Provide the [x, y] coordinate of the cell's center where the given text is located.  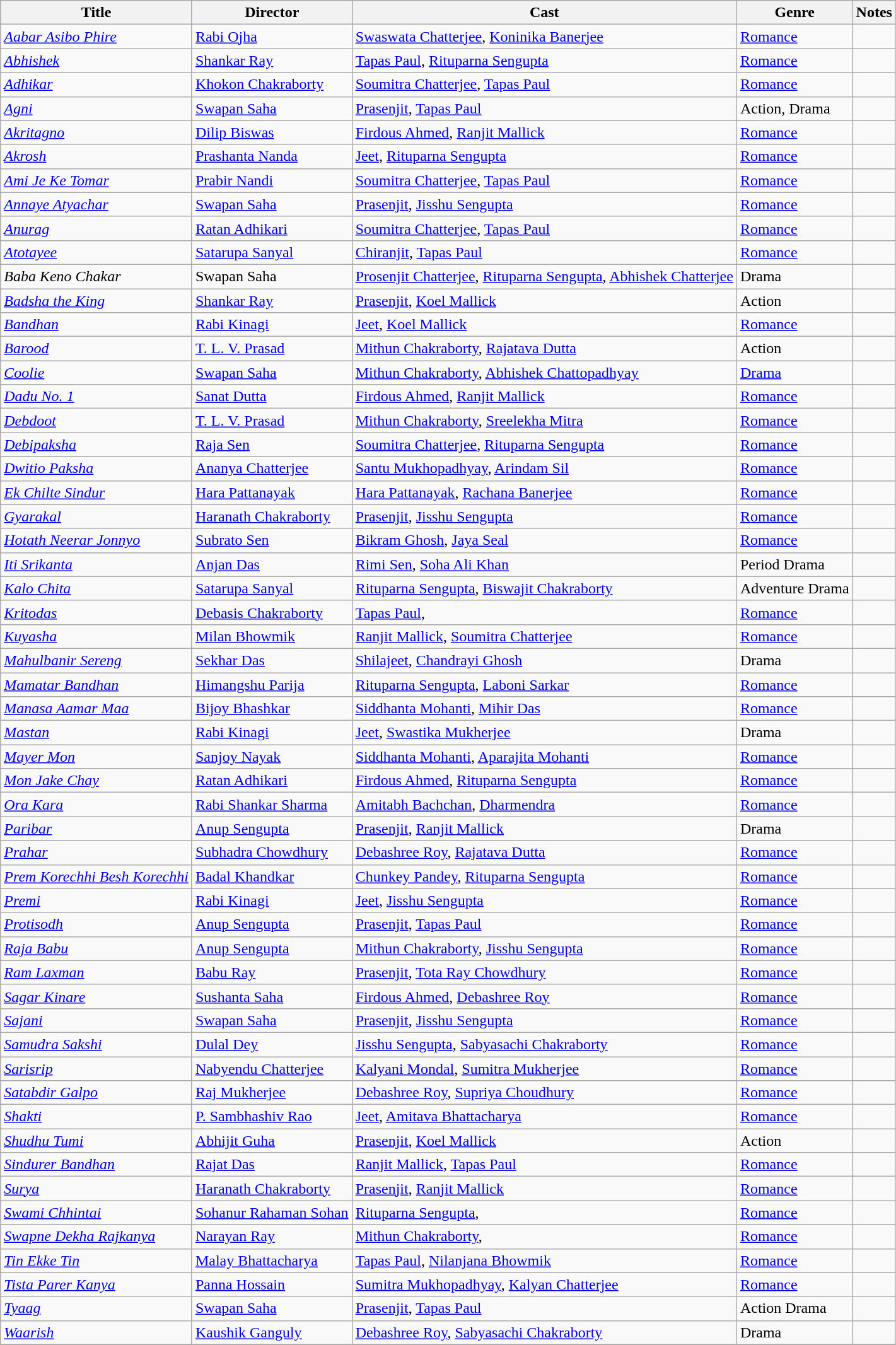
Mithun Chakraborty, Rajatava Dutta [544, 349]
Kaushik Ganguly [272, 1332]
Tin Ekke Tin [96, 1261]
Hara Pattanayak [272, 492]
Shilajeet, Chandrayi Ghosh [544, 660]
Sekhar Das [272, 660]
Dadu No. 1 [96, 397]
Soumitra Chatterjee, Rituparna Sengupta [544, 445]
Raja Sen [272, 445]
Adhikar [96, 84]
Rabi Ojha [272, 37]
Prem Korechhi Besh Korechhi [96, 876]
Rituparna Sengupta, Biswajit Chakraborty [544, 588]
Ram Laxman [96, 972]
Debashree Roy, Rajatava Dutta [544, 853]
Sohanur Rahaman Sohan [272, 1213]
Mastan [96, 733]
Gyarakal [96, 516]
Ananya Chatterjee [272, 469]
Ranjit Mallick, Soumitra Chatterjee [544, 636]
Hotath Neerar Jonnyo [96, 540]
Babu Ray [272, 972]
Mithun Chakraborty, Sreelekha Mitra [544, 421]
Raja Babu [96, 948]
Atotayee [96, 252]
Tyaag [96, 1308]
Firdous Ahmed, Rituparna Sengupta [544, 781]
Anjan Das [272, 564]
Hara Pattanayak, Rachana Banerjee [544, 492]
Prosenjit Chatterjee, Rituparna Sengupta, Abhishek Chatterjee [544, 276]
Khokon Chakraborty [272, 84]
Sanat Dutta [272, 397]
Siddhanta Mohanti, Aparajita Mohanti [544, 757]
Rimi Sen, Soha Ali Khan [544, 564]
Tista Parer Kanya [96, 1284]
Paribar [96, 829]
Coolie [96, 373]
Himangshu Parija [272, 684]
Ora Kara [96, 805]
Prashanta Nanda [272, 156]
Jeet, Rituparna Sengupta [544, 156]
Baba Keno Chakar [96, 276]
Kritodas [96, 612]
Satabdir Galpo [96, 1093]
Dwitio Paksha [96, 469]
Mahulbanir Sereng [96, 660]
Swapne Dekha Rajkanya [96, 1237]
Akrosh [96, 156]
Rituparna Sengupta, Laboni Sarkar [544, 684]
Jisshu Sengupta, Sabyasachi Chakraborty [544, 1044]
Period Drama [794, 564]
Agni [96, 108]
Premi [96, 900]
Sindurer Bandhan [96, 1165]
Debashree Roy, Supriya Choudhury [544, 1093]
Santu Mukhopadhyay, Arindam Sil [544, 469]
Subhadra Chowdhury [272, 853]
Jeet, Swastika Mukherjee [544, 733]
Anurag [96, 228]
Sarisrip [96, 1069]
Jeet, Amitava Bhattacharya [544, 1117]
Sagar Kinare [96, 996]
Rituparna Sengupta, [544, 1213]
Rajat Das [272, 1165]
Mithun Chakraborty, Jisshu Sengupta [544, 948]
Manasa Aamar Maa [96, 709]
Bandhan [96, 325]
Kalyani Mondal, Sumitra Mukherjee [544, 1069]
Abhishek [96, 61]
Notes [874, 13]
Firdous Ahmed, Debashree Roy [544, 996]
Subrato Sen [272, 540]
Ranjit Mallick, Tapas Paul [544, 1165]
Narayan Ray [272, 1237]
Sushanta Saha [272, 996]
Mithun Chakraborty, [544, 1237]
Swaswata Chatterjee, Koninika Banerjee [544, 37]
Bikram Ghosh, Jaya Seal [544, 540]
Amitabh Bachchan, Dharmendra [544, 805]
Barood [96, 349]
Prabir Nandi [272, 180]
Cast [544, 13]
Siddhanta Mohanti, Mihir Das [544, 709]
Milan Bhowmik [272, 636]
Protisodh [96, 924]
Debashree Roy, Sabyasachi Chakraborty [544, 1332]
Dilip Biswas [272, 132]
Title [96, 13]
Badal Khandkar [272, 876]
Sanjoy Nayak [272, 757]
Mayer Mon [96, 757]
Badsha the King [96, 301]
Kuyasha [96, 636]
Action Drama [794, 1308]
P. Sambhashiv Rao [272, 1117]
Genre [794, 13]
Debipaksha [96, 445]
Tapas Paul, [544, 612]
Surya [96, 1189]
Jeet, Koel Mallick [544, 325]
Akritagno [96, 132]
Chunkey Pandey, Rituparna Sengupta [544, 876]
Shakti [96, 1117]
Mithun Chakraborty, Abhishek Chattopadhyay [544, 373]
Tapas Paul, Nilanjana Bhowmik [544, 1261]
Aabar Asibo Phire [96, 37]
Raj Mukherjee [272, 1093]
Nabyendu Chatterjee [272, 1069]
Shudhu Tumi [96, 1141]
Waarish [96, 1332]
Bijoy Bhashkar [272, 709]
Chiranjit, Tapas Paul [544, 252]
Samudra Sakshi [96, 1044]
Malay Bhattacharya [272, 1261]
Sumitra Mukhopadhyay, Kalyan Chatterjee [544, 1284]
Prahar [96, 853]
Kalo Chita [96, 588]
Prasenjit, Tota Ray Chowdhury [544, 972]
Dulal Dey [272, 1044]
Debdoot [96, 421]
Mon Jake Chay [96, 781]
Debasis Chakraborty [272, 612]
Action, Drama [794, 108]
Ami Je Ke Tomar [96, 180]
Rabi Shankar Sharma [272, 805]
Panna Hossain [272, 1284]
Sajani [96, 1020]
Annaye Atyachar [96, 204]
Mamatar Bandhan [96, 684]
Adventure Drama [794, 588]
Swami Chhintai [96, 1213]
Jeet, Jisshu Sengupta [544, 900]
Director [272, 13]
Abhijit Guha [272, 1141]
Iti Srikanta [96, 564]
Ek Chilte Sindur [96, 492]
Tapas Paul, Rituparna Sengupta [544, 61]
